From the cell containing the given text, extract its center point as [X, Y] coordinate. 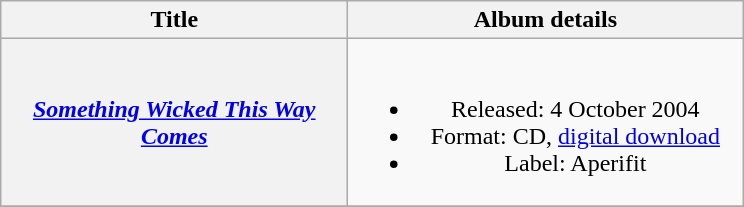
Released: 4 October 2004Format: CD, digital downloadLabel: Aperifit [546, 122]
Something Wicked This Way Comes [174, 122]
Title [174, 20]
Album details [546, 20]
